Search for the cell housing the specified text and yield its (x, y) center coordinate. 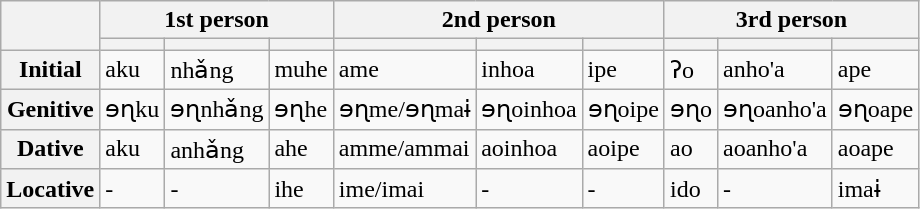
Initial (50, 70)
ɘɳhe (301, 109)
nhǎng (217, 70)
1st person (217, 20)
muhe (301, 70)
ɘɳme/ɘɳmaɨ (404, 109)
ao (690, 149)
ape (875, 70)
ipe (623, 70)
ame (404, 70)
Genitive (50, 109)
ɘɳoipe (623, 109)
inhoa (529, 70)
ɘɳoape (875, 109)
Dative (50, 149)
ihe (301, 189)
amme/ammai (404, 149)
ahe (301, 149)
ɘɳoinhoa (529, 109)
aoinhoa (529, 149)
ime/imai (404, 189)
anhǎng (217, 149)
3rd person (791, 20)
ɘɳoanho'a (776, 109)
ʔo (690, 70)
aoape (875, 149)
anho'a (776, 70)
ɘɳnhǎng (217, 109)
ɘɳku (132, 109)
ɘɳo (690, 109)
ido (690, 189)
aoipe (623, 149)
Locative (50, 189)
2nd person (498, 20)
aoanho'a (776, 149)
imaɨ (875, 189)
